Locate the cell with the specified text and output its [x, y] center coordinate. 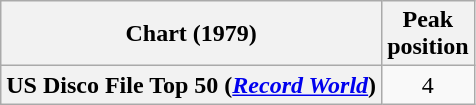
US Disco File Top 50 (Record World) [192, 85]
Peakposition [428, 34]
4 [428, 85]
Chart (1979) [192, 34]
